Locate the cell with the specified text and output its (x, y) center coordinate. 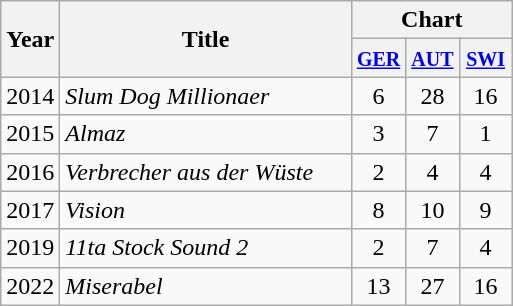
Miserabel (206, 286)
10 (432, 210)
8 (378, 210)
Chart (432, 20)
2017 (30, 210)
SWI (486, 58)
2019 (30, 248)
Title (206, 39)
2022 (30, 286)
Almaz (206, 134)
13 (378, 286)
2015 (30, 134)
GER (378, 58)
27 (432, 286)
2016 (30, 172)
9 (486, 210)
11ta Stock Sound 2 (206, 248)
Year (30, 39)
3 (378, 134)
1 (486, 134)
Verbrecher aus der Wüste (206, 172)
2014 (30, 96)
Vision (206, 210)
Slum Dog Millionaer (206, 96)
6 (378, 96)
AUT (432, 58)
28 (432, 96)
